Locate the cell with the specified text and output its (x, y) center coordinate. 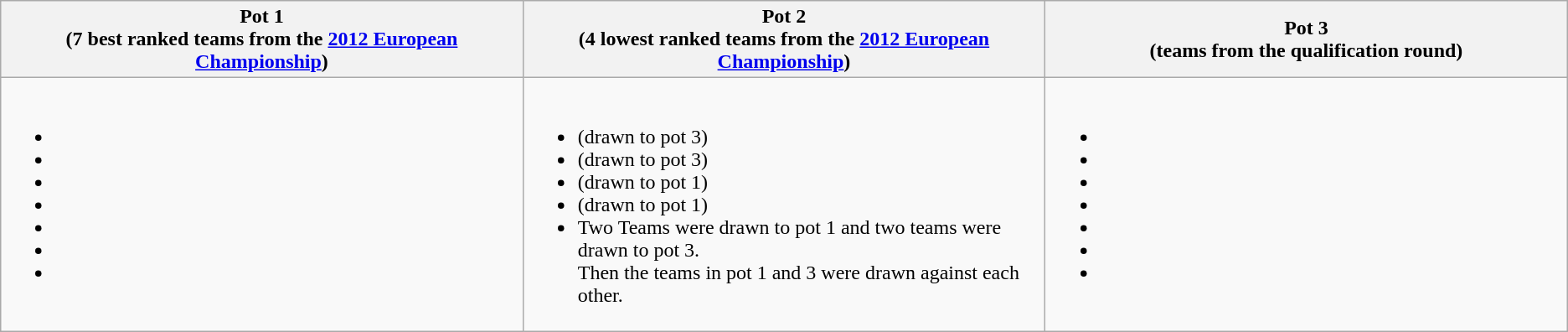
Pot 1 (7 best ranked teams from the 2012 European Championship) (261, 39)
Pot 2 (4 lowest ranked teams from the 2012 European Championship) (784, 39)
Pot 3 (teams from the qualification round) (1307, 39)
